Return the (X, Y) coordinate for the center point of the cell that contains the specified text.  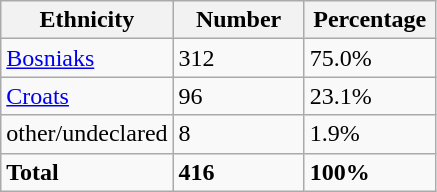
75.0% (370, 58)
23.1% (370, 96)
96 (238, 96)
Ethnicity (87, 20)
Bosniaks (87, 58)
416 (238, 172)
Croats (87, 96)
8 (238, 134)
other/undeclared (87, 134)
Total (87, 172)
1.9% (370, 134)
312 (238, 58)
100% (370, 172)
Number (238, 20)
Percentage (370, 20)
